Scan for the cell matching the given text and deliver its [X, Y] coordinate at center. 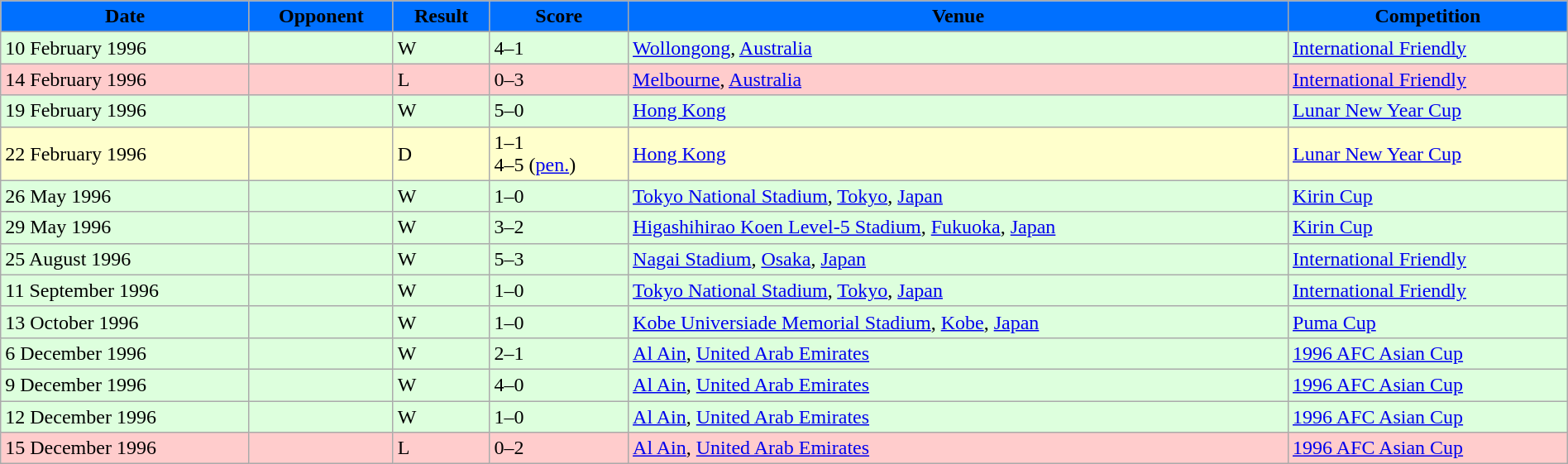
4–0 [559, 385]
Higashihirao Koen Level-5 Stadium, Fukuoka, Japan [958, 227]
3–2 [559, 227]
14 February 1996 [126, 79]
Puma Cup [1428, 322]
D [442, 154]
10 February 1996 [126, 48]
0–2 [559, 448]
29 May 1996 [126, 227]
19 February 1996 [126, 111]
Result [442, 17]
11 September 1996 [126, 290]
Score [559, 17]
Nagai Stadium, Osaka, Japan [958, 259]
25 August 1996 [126, 259]
4–1 [559, 48]
Wollongong, Australia [958, 48]
5–3 [559, 259]
Date [126, 17]
1–14–5 (pen.) [559, 154]
5–0 [559, 111]
6 December 1996 [126, 353]
26 May 1996 [126, 196]
Melbourne, Australia [958, 79]
15 December 1996 [126, 448]
Venue [958, 17]
Competition [1428, 17]
9 December 1996 [126, 385]
0–3 [559, 79]
13 October 1996 [126, 322]
22 February 1996 [126, 154]
2–1 [559, 353]
12 December 1996 [126, 416]
Opponent [321, 17]
Kobe Universiade Memorial Stadium, Kobe, Japan [958, 322]
